Locate the cell with the specified text and output its [x, y] center coordinate. 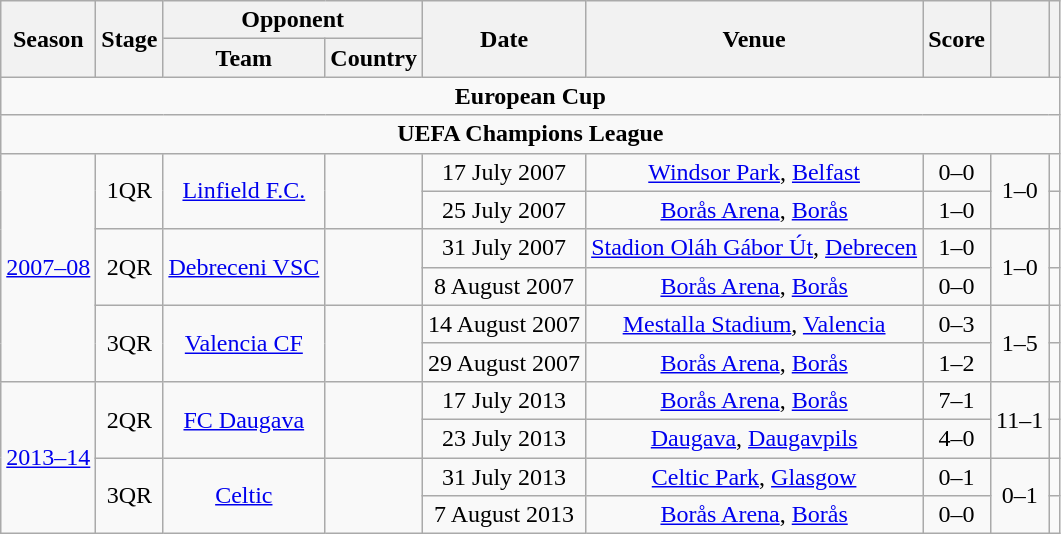
17 July 2013 [504, 400]
11–1 [1020, 419]
31 July 2013 [504, 477]
Stage [130, 39]
Score [957, 39]
7–1 [957, 400]
1–5 [1020, 343]
Celtic Park, Glasgow [754, 477]
Country [374, 58]
4–0 [957, 438]
29 August 2007 [504, 362]
14 August 2007 [504, 324]
Linfield F.C. [244, 191]
Debreceni VSC [244, 267]
Team [244, 58]
Daugava, Daugavpils [754, 438]
31 July 2007 [504, 248]
1–2 [957, 362]
0–3 [957, 324]
Date [504, 39]
25 July 2007 [504, 210]
17 July 2007 [504, 172]
23 July 2013 [504, 438]
Windsor Park, Belfast [754, 172]
2013–14 [48, 457]
FC Daugava [244, 419]
UEFA Champions League [530, 134]
Season [48, 39]
Mestalla Stadium, Valencia [754, 324]
Celtic [244, 496]
1QR [130, 191]
8 August 2007 [504, 286]
Stadion Oláh Gábor Út, Debrecen [754, 248]
2007–08 [48, 267]
Venue [754, 39]
Opponent [293, 20]
European Cup [530, 96]
Valencia CF [244, 343]
7 August 2013 [504, 515]
